Find where the given text appears and provide that cell's center as [X, Y] coordinate. 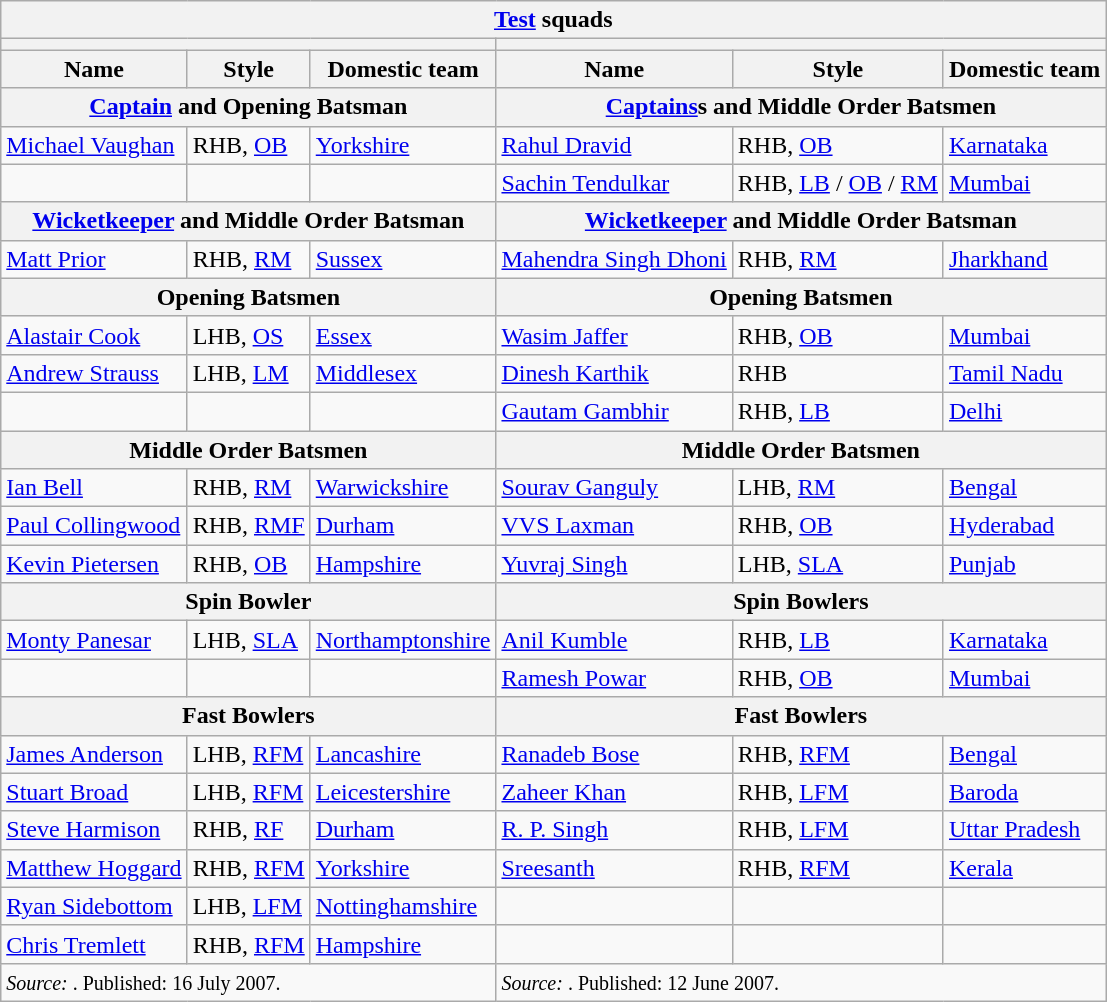
Andrew Strauss [94, 373]
Jharkhand [1024, 259]
R. P. Singh [614, 830]
Uttar Pradesh [1024, 830]
RHB, RMF [248, 526]
LHB, OS [248, 335]
Yuvraj Singh [614, 564]
Nottinghamshire [403, 906]
Hyderabad [1024, 526]
VVS Laxman [614, 526]
Steve Harmison [94, 830]
Monty Panesar [94, 640]
Baroda [1024, 792]
Sreesanth [614, 868]
Sussex [403, 259]
Ranadeb Bose [614, 754]
Kerala [1024, 868]
James Anderson [94, 754]
RHB, LB / OB / RM [838, 183]
Lancashire [403, 754]
Captain and Opening Batsman [248, 107]
Zaheer Khan [614, 792]
Source: . Published: 12 June 2007. [801, 982]
LHB, RM [838, 488]
RHB, RF [248, 830]
Michael Vaughan [94, 145]
Chris Tremlett [94, 944]
Rahul Dravid [614, 145]
Essex [403, 335]
Sachin Tendulkar [614, 183]
Alastair Cook [94, 335]
RHB [838, 373]
Test squads [554, 20]
Paul Collingwood [94, 526]
Ian Bell [94, 488]
Spin Bowlers [801, 602]
Sourav Ganguly [614, 488]
Ramesh Powar [614, 678]
Leicestershire [403, 792]
Warwickshire [403, 488]
Wasim Jaffer [614, 335]
Source: . Published: 16 July 2007. [248, 982]
Mahendra Singh Dhoni [614, 259]
Captainss and Middle Order Batsmen [801, 107]
Tamil Nadu [1024, 373]
Dinesh Karthik [614, 373]
Delhi [1024, 411]
Matt Prior [94, 259]
Punjab [1024, 564]
Stuart Broad [94, 792]
LHB, LFM [248, 906]
Gautam Gambhir [614, 411]
Spin Bowler [248, 602]
Northamptonshire [403, 640]
Anil Kumble [614, 640]
Matthew Hoggard [94, 868]
Middlesex [403, 373]
Kevin Pietersen [94, 564]
Ryan Sidebottom [94, 906]
LHB, LM [248, 373]
